Extract the [x, y] coordinate from the center of the cell holding the provided text.  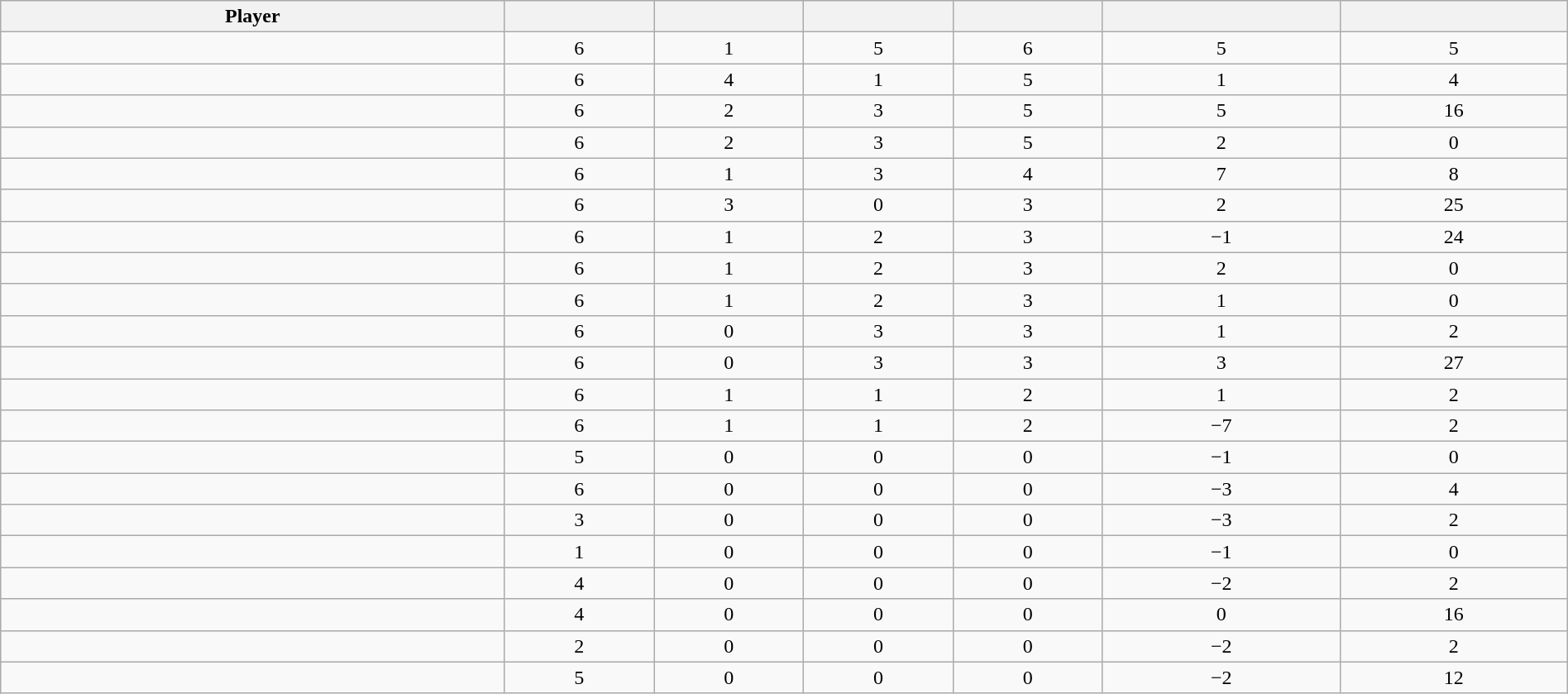
27 [1454, 362]
25 [1454, 205]
8 [1454, 174]
12 [1454, 677]
−7 [1221, 426]
Player [253, 17]
24 [1454, 237]
7 [1221, 174]
